Detect which cell encompasses the target text, then output its (X, Y) center coordinate. 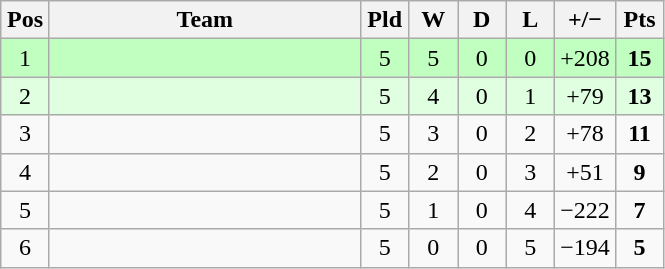
7 (640, 210)
15 (640, 58)
−194 (586, 248)
Pts (640, 20)
+78 (586, 134)
+/− (586, 20)
11 (640, 134)
L (530, 20)
Pos (26, 20)
9 (640, 172)
+79 (586, 96)
6 (26, 248)
−222 (586, 210)
Team (204, 20)
W (434, 20)
Pld (384, 20)
D (482, 20)
+208 (586, 58)
13 (640, 96)
+51 (586, 172)
